Determine the [X, Y] coordinate at the center of the cell enclosing the given text.  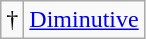
Diminutive [84, 20]
† [12, 20]
